For the text-containing cell, return its midpoint in [x, y] coordinate format. 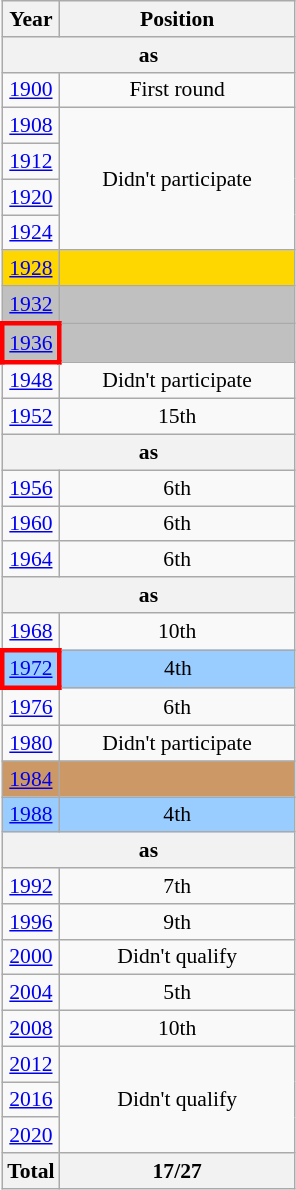
Year [30, 19]
7th [178, 886]
1948 [30, 380]
1924 [30, 233]
1960 [30, 524]
1976 [30, 708]
Total [30, 1171]
2008 [30, 1029]
9th [178, 922]
1912 [30, 162]
2004 [30, 993]
1984 [30, 779]
2000 [30, 957]
1964 [30, 560]
1968 [30, 632]
1952 [30, 417]
1992 [30, 886]
1932 [30, 304]
First round [178, 90]
1900 [30, 90]
1936 [30, 342]
1928 [30, 269]
1980 [30, 744]
Position [178, 19]
15th [178, 417]
17/27 [178, 1171]
1988 [30, 815]
2020 [30, 1136]
1956 [30, 488]
1908 [30, 126]
5th [178, 993]
1972 [30, 670]
2016 [30, 1100]
1920 [30, 197]
1996 [30, 922]
2012 [30, 1064]
